Provide the [X, Y] coordinate of the cell's center where the given text is located.  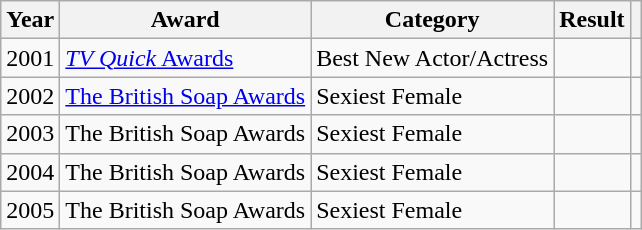
Award [186, 20]
2005 [30, 210]
Best New Actor/Actress [432, 58]
2001 [30, 58]
Year [30, 20]
Category [432, 20]
TV Quick Awards [186, 58]
2002 [30, 96]
Result [592, 20]
2004 [30, 172]
2003 [30, 134]
